Return (x, y) of the center of cell containing provided text 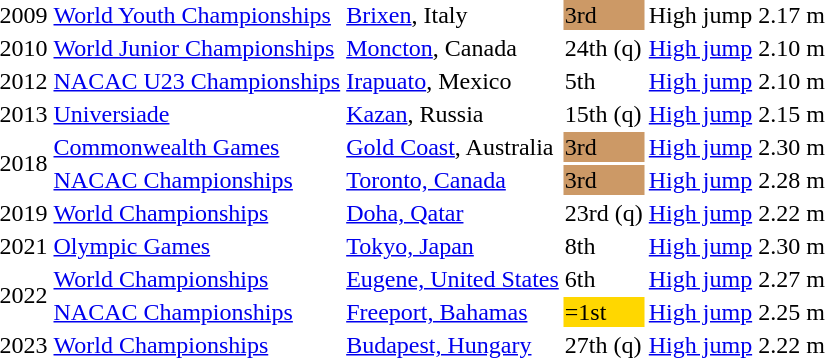
15th (q) (604, 114)
Irapuato, Mexico (453, 81)
World Youth Championships (197, 15)
Freeport, Bahamas (453, 312)
8th (604, 246)
5th (604, 81)
Gold Coast, Australia (453, 147)
6th (604, 279)
Brixen, Italy (453, 15)
Toronto, Canada (453, 180)
=1st (604, 312)
Universiade (197, 114)
Olympic Games (197, 246)
24th (q) (604, 48)
NACAC U23 Championships (197, 81)
Eugene, United States (453, 279)
23rd (q) (604, 213)
Moncton, Canada (453, 48)
Kazan, Russia (453, 114)
Commonwealth Games (197, 147)
Doha, Qatar (453, 213)
Tokyo, Japan (453, 246)
World Junior Championships (197, 48)
